Capture the cell that displays the provided text and extract its (x, y) central coordinate. 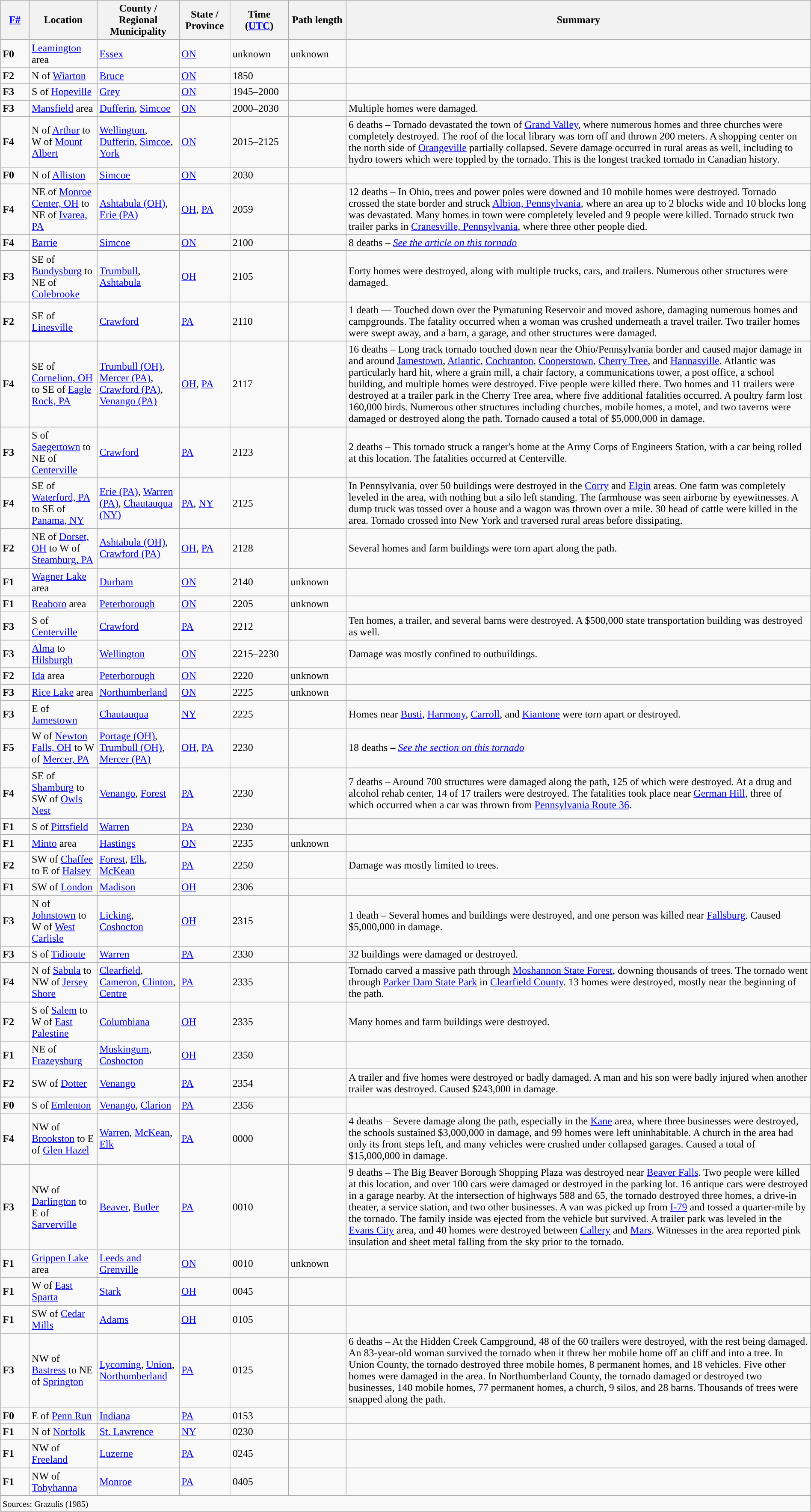
Wellington (138, 654)
0405 (259, 1481)
Lycoming, Union, Northumberland (138, 1370)
Forty homes were destroyed, along with multiple trucks, cars, and trailers. Numerous other structures were damaged. (579, 276)
Path length (317, 20)
SW of London (63, 887)
SE of Shamburg to SW of Owls Nest (63, 793)
2000–2030 (259, 108)
2205 (259, 604)
Luzerne (138, 1454)
W of Newton Falls, OH to W of Mercer, PA (63, 748)
SW of Cedar Mills (63, 1319)
NE of Dorset, OH to W of Steamburg, PA (63, 548)
NE of Monroe Center, OH to NE of Ivarea, PA (63, 209)
N of Alliston (63, 175)
N of Johnstown to W of West Carlisle (63, 921)
Columbiana (138, 1022)
Dufferin, Simcoe (138, 108)
Forest, Elk, McKean (138, 865)
Stark (138, 1291)
NE of Frazeysburg (63, 1055)
Grippen Lake area (63, 1264)
E of Penn Run (63, 1415)
Damage was mostly limited to trees. (579, 865)
NW of Brookston to E of Glen Hazel (63, 1139)
2215–2230 (259, 654)
SE of Linesville (63, 321)
SW of Dotter (63, 1083)
F# (15, 20)
0245 (259, 1454)
Bruce (138, 76)
Rice Lake area (63, 692)
0230 (259, 1432)
2110 (259, 321)
NW of Tobyhanna (63, 1481)
Monroe (138, 1481)
2306 (259, 887)
Hastings (138, 843)
S of Hopeville (63, 92)
Portage (OH), Trumbull (OH), Mercer (PA) (138, 748)
Grey (138, 92)
2220 (259, 676)
2128 (259, 548)
Trumbull, Ashtabula (138, 276)
Homes near Busti, Harmony, Carroll, and Kiantone were torn apart or destroyed. (579, 714)
Leeds and Grenville (138, 1264)
2140 (259, 582)
Ashtabula (OH), Erie (PA) (138, 209)
S of Salem to W of East Palestine (63, 1022)
Clearfield, Cameron, Clinton, Centre (138, 982)
NW of Freeland (63, 1454)
PA, NY (205, 503)
Reaboro area (63, 604)
F5 (15, 748)
2356 (259, 1105)
1850 (259, 76)
SE of Cornelion, OH to SE of Eagle Rock, PA (63, 384)
N of Wiarton (63, 76)
0105 (259, 1319)
32 buildings were damaged or destroyed. (579, 955)
Chautauqua (138, 714)
Damage was mostly confined to outbuildings. (579, 654)
2123 (259, 453)
SE of Waterford, PA to SE of Panama, NY (63, 503)
1 death – Several homes and buildings were destroyed, and one person was killed near Fallsburg. Caused $5,000,000 in damage. (579, 921)
0045 (259, 1291)
2125 (259, 503)
Wagner Lake area (63, 582)
Alma to Hilsburgh (63, 654)
S of Pittsfield (63, 827)
NW of Darlington to E of Sarverville (63, 1207)
2015–2125 (259, 142)
S of Centerville (63, 626)
1945–2000 (259, 92)
2059 (259, 209)
N of Norfolk (63, 1432)
Venango, Forest (138, 793)
S of Saegertown to NE of Centerville (63, 453)
Indiana (138, 1415)
8 deaths – See the article on this tornado (579, 243)
2212 (259, 626)
2235 (259, 843)
Ida area (63, 676)
Venango, Clarion (138, 1105)
SW of Chaffee to E of Halsey (63, 865)
Location (63, 20)
2100 (259, 243)
Wellington, Dufferin, Simcoe, York (138, 142)
S of Tidioute (63, 955)
Erie (PA), Warren (PA), Chautauqua (NY) (138, 503)
Minto area (63, 843)
Time (UTC) (259, 20)
Northumberland (138, 692)
NW of Bastress to NE of Springton (63, 1370)
State / Province (205, 20)
Essex (138, 54)
2117 (259, 384)
Venango (138, 1083)
County / Regional Municipality (138, 20)
SE of Bundysburg to NE of Colebrooke (63, 276)
0000 (259, 1139)
Mansfield area (63, 108)
Durham (138, 582)
Many homes and farm buildings were destroyed. (579, 1022)
Ten homes, a trailer, and several barns were destroyed. A $500,000 state transportation building was destroyed as well. (579, 626)
Trumbull (OH), Mercer (PA), Crawford (PA), Venango (PA) (138, 384)
2250 (259, 865)
2330 (259, 955)
Leamington area (63, 54)
Licking, Coshocton (138, 921)
Ashtabula (OH), Crawford (PA) (138, 548)
0125 (259, 1370)
Muskingum, Coshocton (138, 1055)
Multiple homes were damaged. (579, 108)
Sources: Grazulis (1985) (405, 1504)
Summary (579, 20)
18 deaths – See the section on this tornado (579, 748)
2350 (259, 1055)
St. Lawrence (138, 1432)
E of Jamestown (63, 714)
Warren, McKean, Elk (138, 1139)
N of Sabula to NW of Jersey Shore (63, 982)
W of East Sparta (63, 1291)
Beaver, Butler (138, 1207)
N of Arthur to W of Mount Albert (63, 142)
Adams (138, 1319)
Madison (138, 887)
2105 (259, 276)
Barrie (63, 243)
2354 (259, 1083)
S of Emlenton (63, 1105)
Several homes and farm buildings were torn apart along the path. (579, 548)
2030 (259, 175)
0153 (259, 1415)
2315 (259, 921)
